Detect which cell encompasses the target text, then output its (X, Y) center coordinate. 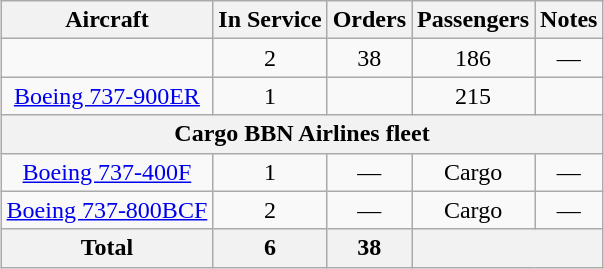
215 (474, 96)
Aircraft (107, 20)
6 (270, 248)
Boeing 737-800BCF (107, 210)
Notes (569, 20)
Boeing 737-400F (107, 172)
Total (107, 248)
Passengers (474, 20)
Cargo BBN Airlines fleet (302, 134)
Boeing 737-900ER (107, 96)
Orders (369, 20)
In Service (270, 20)
186 (474, 58)
